Search for the cell housing the specified text and yield its (X, Y) center coordinate. 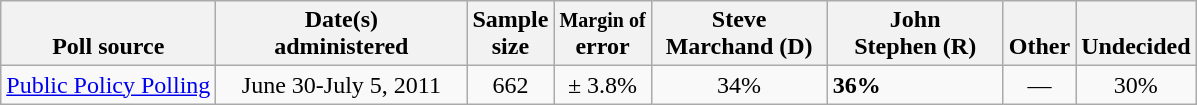
34% (739, 85)
Poll source (108, 34)
SteveMarchand (D) (739, 34)
JohnStephen (R) (915, 34)
36% (915, 85)
Margin oferror (602, 34)
30% (1136, 85)
Samplesize (510, 34)
Public Policy Polling (108, 85)
± 3.8% (602, 85)
662 (510, 85)
— (1039, 85)
Undecided (1136, 34)
Other (1039, 34)
June 30-July 5, 2011 (342, 85)
Date(s)administered (342, 34)
